Scan for the cell matching the given text and deliver its (X, Y) coordinate at center. 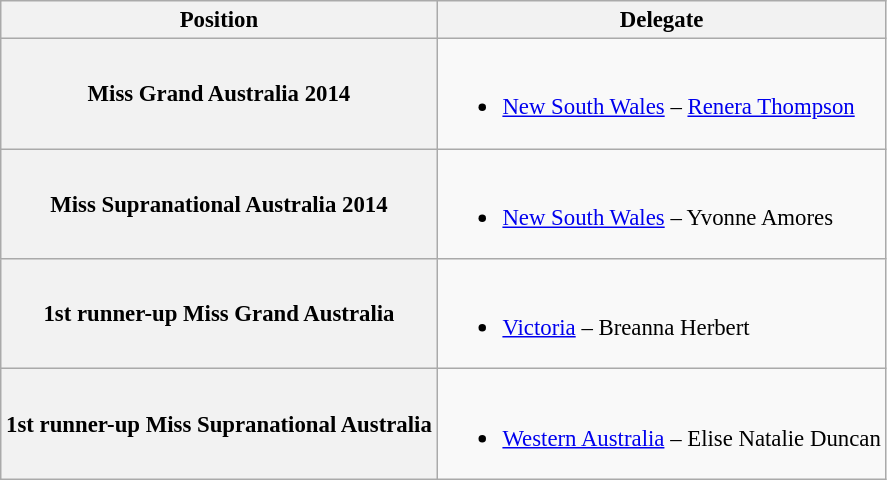
Position (219, 20)
New South Wales – Yvonne Amores (662, 204)
Delegate (662, 20)
Miss Supranational Australia 2014 (219, 204)
1st runner-up Miss Supranational Australia (219, 424)
New South Wales – Renera Thompson (662, 94)
1st runner-up Miss Grand Australia (219, 314)
Miss Grand Australia 2014 (219, 94)
Victoria – Breanna Herbert (662, 314)
Western Australia – Elise Natalie Duncan (662, 424)
